Search for the cell housing the specified text and yield its [X, Y] center coordinate. 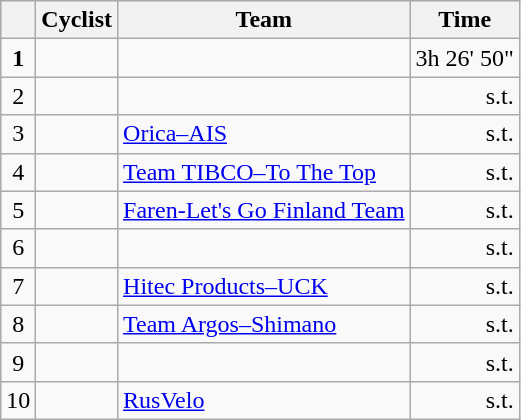
Time [464, 20]
Faren-Let's Go Finland Team [264, 210]
Team Argos–Shimano [264, 324]
4 [18, 172]
1 [18, 58]
5 [18, 210]
RusVelo [264, 400]
2 [18, 96]
Orica–AIS [264, 134]
8 [18, 324]
10 [18, 400]
Team TIBCO–To The Top [264, 172]
Hitec Products–UCK [264, 286]
9 [18, 362]
3 [18, 134]
3h 26' 50" [464, 58]
Team [264, 20]
Cyclist [77, 20]
6 [18, 248]
7 [18, 286]
